Extract the [x, y] coordinate from the center of the cell holding the provided text.  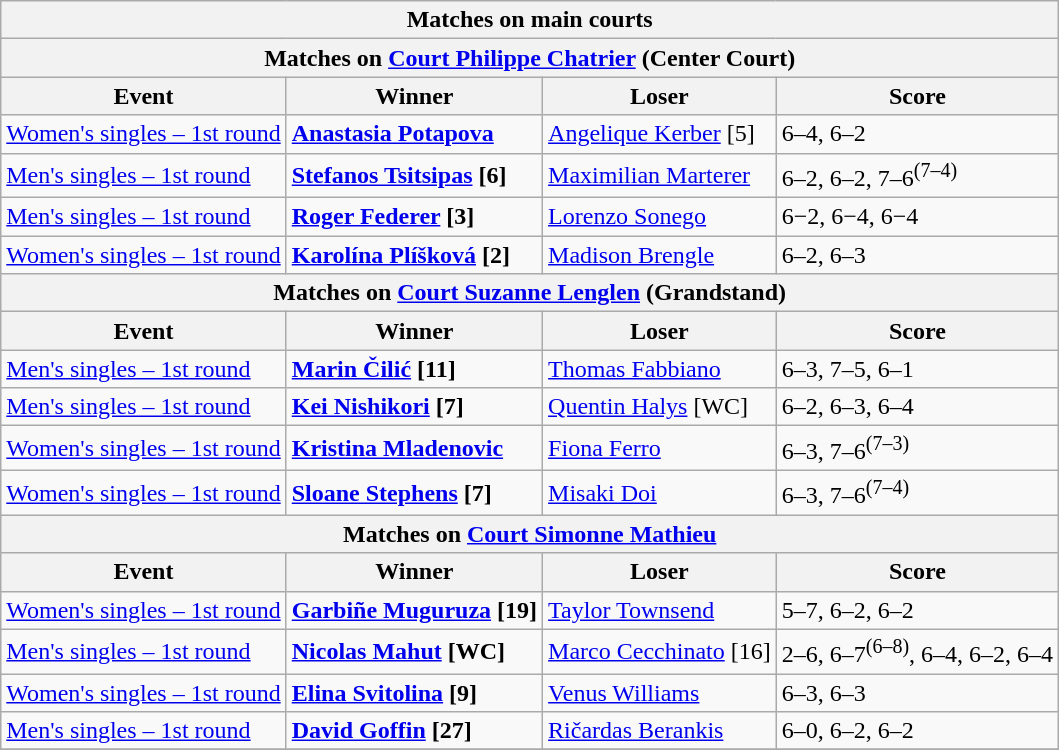
6–3, 7–6(7–3) [917, 448]
Marco Cecchinato [16] [660, 652]
6–3, 7–6(7–4) [917, 492]
Anastasia Potapova [414, 134]
Madison Brengle [660, 255]
6−2, 6−4, 6−4 [917, 217]
Kei Nishikori [7] [414, 407]
6–0, 6–2, 6–2 [917, 731]
Taylor Townsend [660, 610]
6–2, 6–2, 7–6(7–4) [917, 176]
Maximilian Marterer [660, 176]
6–3, 6–3 [917, 693]
Venus Williams [660, 693]
Quentin Halys [WC] [660, 407]
5–7, 6–2, 6–2 [917, 610]
Misaki Doi [660, 492]
Thomas Fabbiano [660, 369]
Matches on Court Simonne Mathieu [530, 534]
Roger Federer [3] [414, 217]
6–2, 6–3 [917, 255]
Marin Čilić [11] [414, 369]
Garbiñe Muguruza [19] [414, 610]
Ričardas Berankis [660, 731]
Matches on Court Philippe Chatrier (Center Court) [530, 58]
Matches on main courts [530, 20]
Stefanos Tsitsipas [6] [414, 176]
6–3, 7–5, 6–1 [917, 369]
2–6, 6–7(6–8), 6–4, 6–2, 6–4 [917, 652]
Nicolas Mahut [WC] [414, 652]
Kristina Mladenovic [414, 448]
6–2, 6–3, 6–4 [917, 407]
6–4, 6–2 [917, 134]
Sloane Stephens [7] [414, 492]
Elina Svitolina [9] [414, 693]
Fiona Ferro [660, 448]
Angelique Kerber [5] [660, 134]
David Goffin [27] [414, 731]
Lorenzo Sonego [660, 217]
Matches on Court Suzanne Lenglen (Grandstand) [530, 293]
Karolína Plíšková [2] [414, 255]
